Scan for the cell matching the given text and deliver its [x, y] coordinate at center. 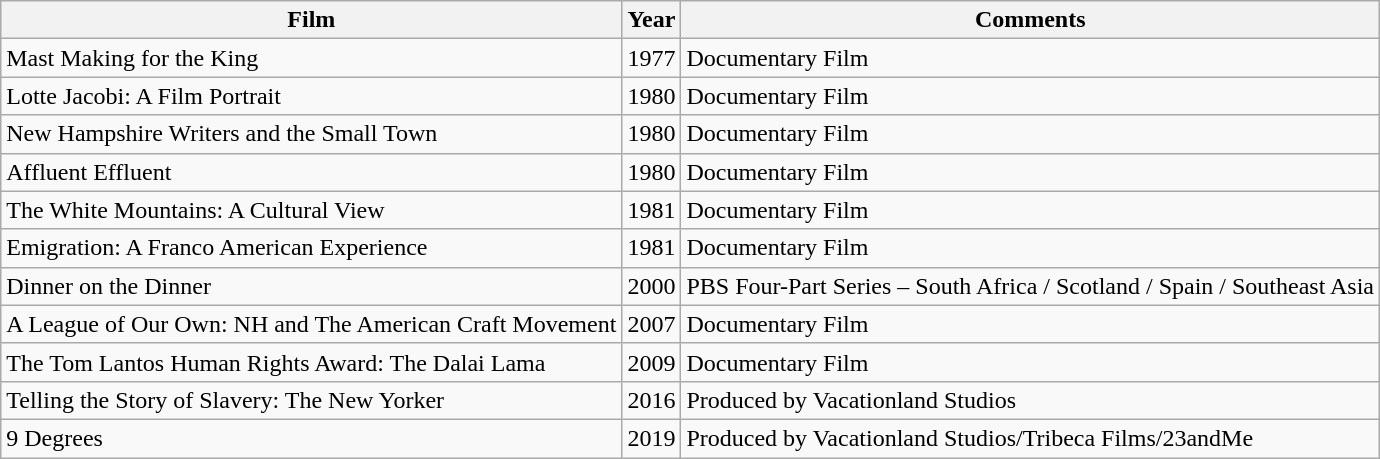
New Hampshire Writers and the Small Town [312, 134]
2007 [652, 324]
Mast Making for the King [312, 58]
Produced by Vacationland Studios/Tribeca Films/23andMe [1030, 438]
Comments [1030, 20]
Film [312, 20]
2000 [652, 286]
Year [652, 20]
9 Degrees [312, 438]
A League of Our Own: NH and The American Craft Movement [312, 324]
2016 [652, 400]
Affluent Effluent [312, 172]
Produced by Vacationland Studios [1030, 400]
PBS Four-Part Series – South Africa / Scotland / Spain / Southeast Asia [1030, 286]
The Tom Lantos Human Rights Award: The Dalai Lama [312, 362]
2009 [652, 362]
Telling the Story of Slavery: The New Yorker [312, 400]
Emigration: A Franco American Experience [312, 248]
Lotte Jacobi: A Film Portrait [312, 96]
1977 [652, 58]
Dinner on the Dinner [312, 286]
The White Mountains: A Cultural View [312, 210]
2019 [652, 438]
